From the cell containing the given text, extract its center point as [x, y] coordinate. 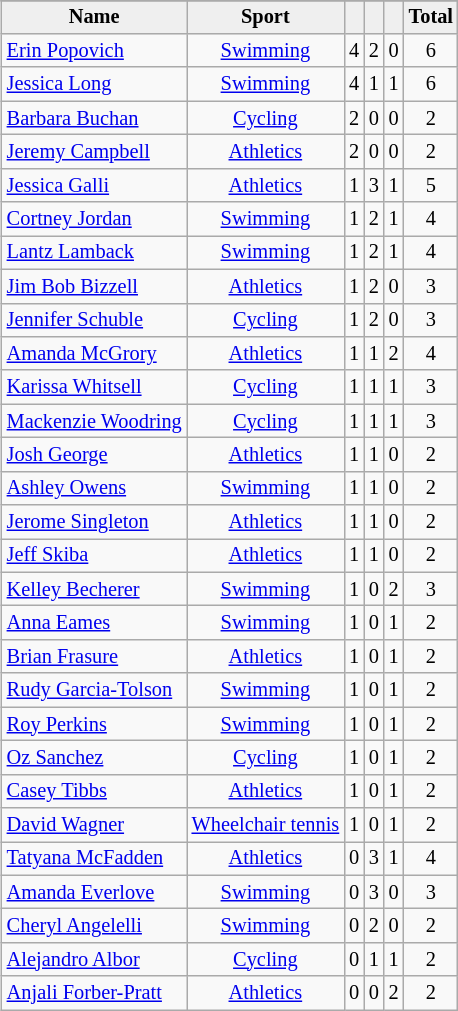
Jeff Skiba [94, 556]
Anna Eames [94, 623]
Brian Frasure [94, 657]
Josh George [94, 455]
Karissa Whitsell [94, 387]
Roy Perkins [94, 724]
Jerome Singleton [94, 522]
Wheelchair tennis [266, 825]
Lantz Lamback [94, 253]
Erin Popovich [94, 51]
Barbara Buchan [94, 118]
Kelley Becherer [94, 589]
David Wagner [94, 825]
Jessica Galli [94, 185]
Sport [266, 17]
Total [431, 17]
Cheryl Angelelli [94, 926]
Tatyana McFadden [94, 859]
Rudy Garcia-Tolson [94, 690]
5 [431, 185]
Jennifer Schuble [94, 320]
Casey Tibbs [94, 791]
Amanda Everlove [94, 892]
Mackenzie Woodring [94, 421]
Cortney Jordan [94, 219]
Name [94, 17]
Jessica Long [94, 84]
Jeremy Campbell [94, 152]
Oz Sanchez [94, 758]
Alejandro Albor [94, 960]
Amanda McGrory [94, 354]
Jim Bob Bizzell [94, 286]
Anjali Forber-Pratt [94, 993]
Ashley Owens [94, 488]
